Provide the [X, Y] coordinate of the cell's center where the given text is located.  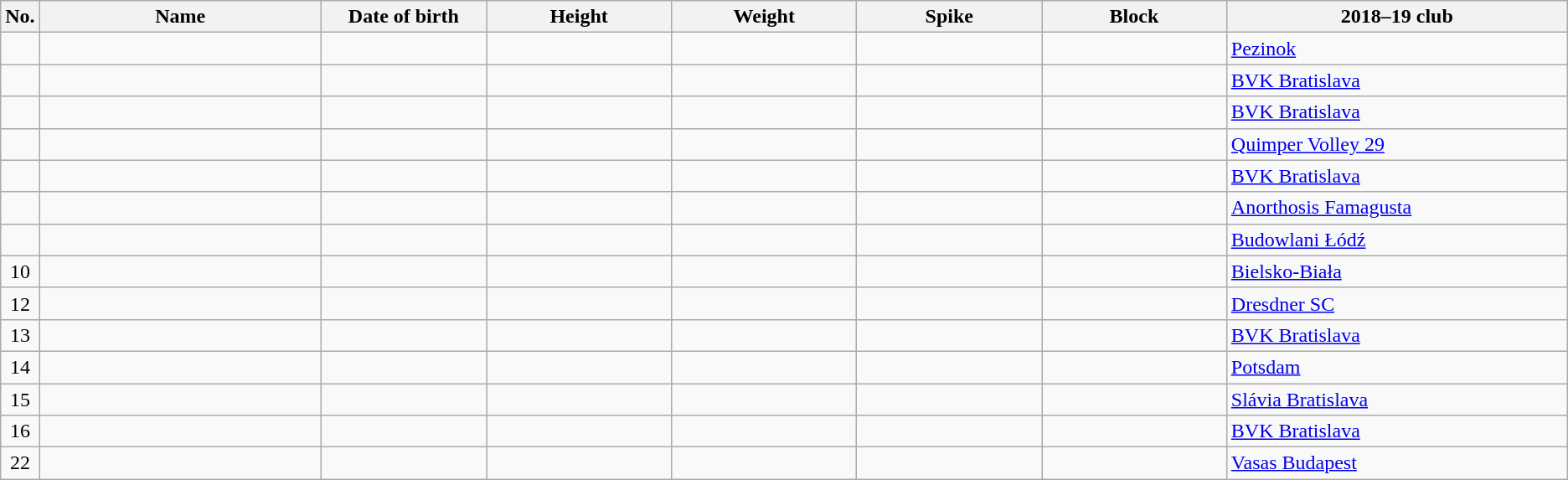
No. [20, 17]
2018–19 club [1397, 17]
Name [180, 17]
Bielsko-Biała [1397, 271]
14 [20, 367]
Vasas Budapest [1397, 463]
Dresdner SC [1397, 303]
Potsdam [1397, 367]
Pezinok [1397, 49]
13 [20, 335]
Date of birth [404, 17]
Spike [950, 17]
Block [1134, 17]
22 [20, 463]
16 [20, 431]
12 [20, 303]
10 [20, 271]
Height [578, 17]
Anorthosis Famagusta [1397, 208]
Quimper Volley 29 [1397, 144]
Slávia Bratislava [1397, 400]
Budowlani Łódź [1397, 240]
Weight [764, 17]
15 [20, 400]
